Provide the (x, y) coordinate of the cell's center where the given text is located.  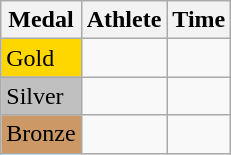
Athlete (124, 20)
Medal (41, 20)
Bronze (41, 134)
Silver (41, 96)
Time (199, 20)
Gold (41, 58)
